Capture the cell that displays the provided text and extract its [x, y] central coordinate. 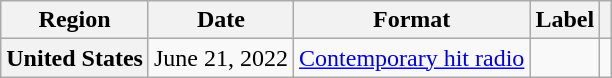
Format [412, 20]
Contemporary hit radio [412, 58]
Region [75, 20]
June 21, 2022 [220, 58]
Date [220, 20]
Label [565, 20]
United States [75, 58]
